Search for the cell housing the specified text and yield its [x, y] center coordinate. 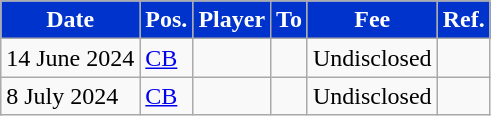
Date [70, 20]
To [290, 20]
Pos. [166, 20]
Fee [372, 20]
Player [232, 20]
Ref. [464, 20]
14 June 2024 [70, 58]
8 July 2024 [70, 96]
